Detect which cell encompasses the target text, then output its (X, Y) center coordinate. 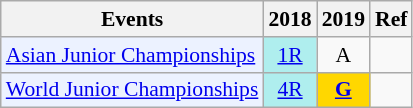
Asian Junior Championships (132, 55)
Events (132, 19)
2019 (344, 19)
Ref (391, 19)
World Junior Championships (132, 90)
4R (290, 90)
2018 (290, 19)
G (344, 90)
1R (290, 55)
A (344, 55)
